Provide the [X, Y] coordinate of the cell's center where the given text is located.  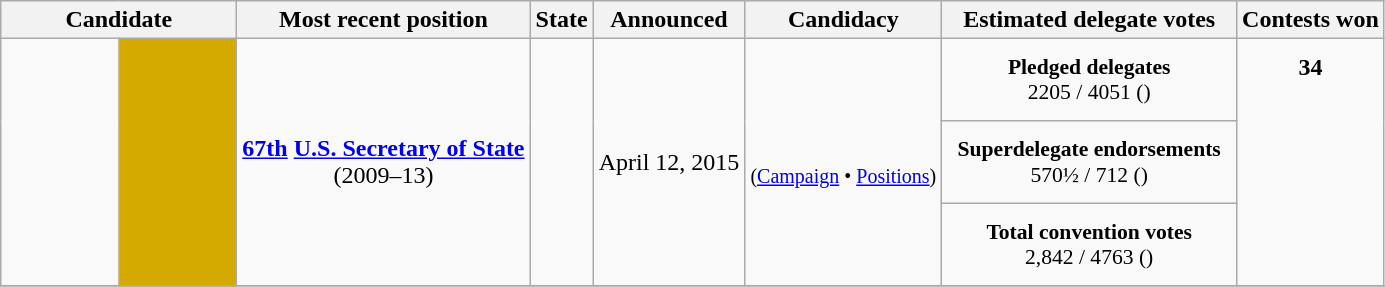
Candidate [119, 20]
Announced [669, 20]
Candidacy [844, 20]
Pledged delegates 2205 / 4051 () [1090, 80]
Estimated delegate votes [1090, 20]
Total convention votes 2,842 / 4763 () [1090, 245]
Superdelegate endorsements 570½ / 712 () [1090, 162]
Contests won [1311, 20]
April 12, 2015 [669, 163]
34 [1311, 163]
(Campaign • Positions) [844, 163]
Most recent position [384, 20]
State [562, 20]
67th U.S. Secretary of State (2009–13) [384, 163]
